Locate the cell with the specified text and output its [x, y] center coordinate. 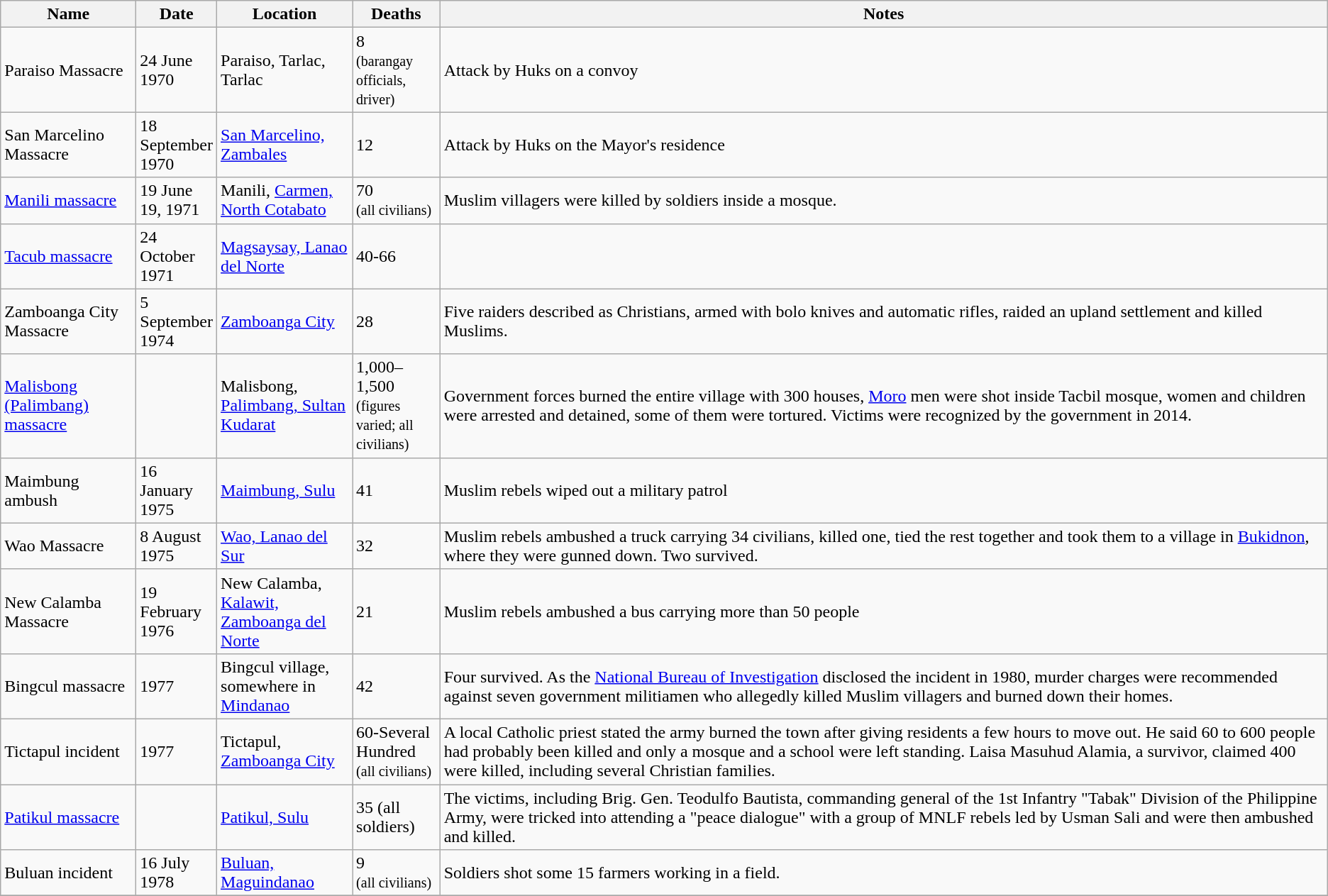
Name [68, 14]
Maimbung ambush [68, 490]
Soldiers shot some 15 farmers working in a field. [884, 873]
Deaths [397, 14]
8(barangay officials, driver) [397, 70]
New Calamba, Kalawit, Zamboanga del Norte [285, 612]
16 July 1978 [177, 873]
40-66 [397, 256]
19 June 19, 1971 [177, 200]
Zamboanga City [285, 321]
21 [397, 612]
San Marcelino, Zambales [285, 145]
41 [397, 490]
24 October 1971 [177, 256]
Bingcul massacre [68, 686]
32 [397, 546]
Patikul massacre [68, 817]
Five raiders described as Christians, armed with bolo knives and automatic rifles, raided an upland settlement and killed Muslims. [884, 321]
42 [397, 686]
Location [285, 14]
Zamboanga City Massacre [68, 321]
Attack by Huks on a convoy [884, 70]
New Calamba Massacre [68, 612]
Maimbung, Sulu [285, 490]
Patikul, Sulu [285, 817]
28 [397, 321]
Manili, Carmen, North Cotabato [285, 200]
Paraiso, Tarlac, Tarlac [285, 70]
Tictapul, Zamboanga City [285, 751]
24 June 1970 [177, 70]
Magsaysay, Lanao del Norte [285, 256]
18 September 1970 [177, 145]
Attack by Huks on the Mayor's residence [884, 145]
70(all civilians) [397, 200]
12 [397, 145]
1,000–1,500(figures varied; all civilians) [397, 406]
Malisbong, Palimbang, Sultan Kudarat [285, 406]
San Marcelino Massacre [68, 145]
8 August 1975 [177, 546]
Muslim villagers were killed by soldiers inside a mosque. [884, 200]
Tacub massacre [68, 256]
Wao Massacre [68, 546]
5 September 1974 [177, 321]
Bingcul village, somewhere in Mindanao [285, 686]
Buluan, Maguindanao [285, 873]
Date [177, 14]
9(all civilians) [397, 873]
Notes [884, 14]
Manili massacre [68, 200]
Buluan incident [68, 873]
Muslim rebels wiped out a military patrol [884, 490]
Malisbong (Palimbang) massacre [68, 406]
60-Several Hundred(all civilians) [397, 751]
19 February 1976 [177, 612]
Muslim rebels ambushed a bus carrying more than 50 people [884, 612]
Paraiso Massacre [68, 70]
35 (all soldiers) [397, 817]
Wao, Lanao del Sur [285, 546]
16 January 1975 [177, 490]
Tictapul incident [68, 751]
